Return the (x, y) coordinate for the center point of the cell that contains the specified text.  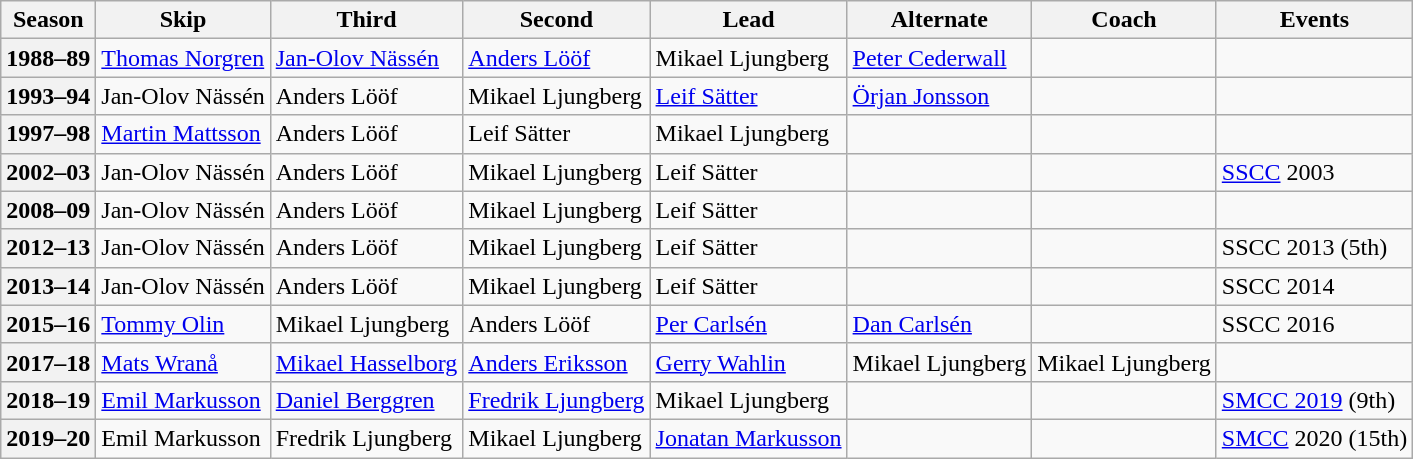
Mats Wranå (183, 362)
Events (1314, 20)
Thomas Norgren (183, 58)
Martin Mattsson (183, 134)
SSCC 2014 (1314, 286)
Second (556, 20)
2013–14 (48, 286)
2018–19 (48, 400)
Gerry Wahlin (748, 362)
Peter Cederwall (940, 58)
SSCC 2016 (1314, 324)
Alternate (940, 20)
2015–16 (48, 324)
Dan Carlsén (940, 324)
Per Carlsén (748, 324)
2017–18 (48, 362)
SSCC 2003 (1314, 172)
Mikael Hasselborg (366, 362)
2019–20 (48, 438)
2012–13 (48, 248)
Jonatan Markusson (748, 438)
1988–89 (48, 58)
1997–98 (48, 134)
1993–94 (48, 96)
Season (48, 20)
2002–03 (48, 172)
Tommy Olin (183, 324)
SMCC 2020 (15th) (1314, 438)
SMCC 2019 (9th) (1314, 400)
Lead (748, 20)
Skip (183, 20)
Coach (1124, 20)
SSCC 2013 (5th) (1314, 248)
Anders Eriksson (556, 362)
Daniel Berggren (366, 400)
Örjan Jonsson (940, 96)
2008–09 (48, 210)
Third (366, 20)
